Capture the cell that displays the provided text and extract its (X, Y) central coordinate. 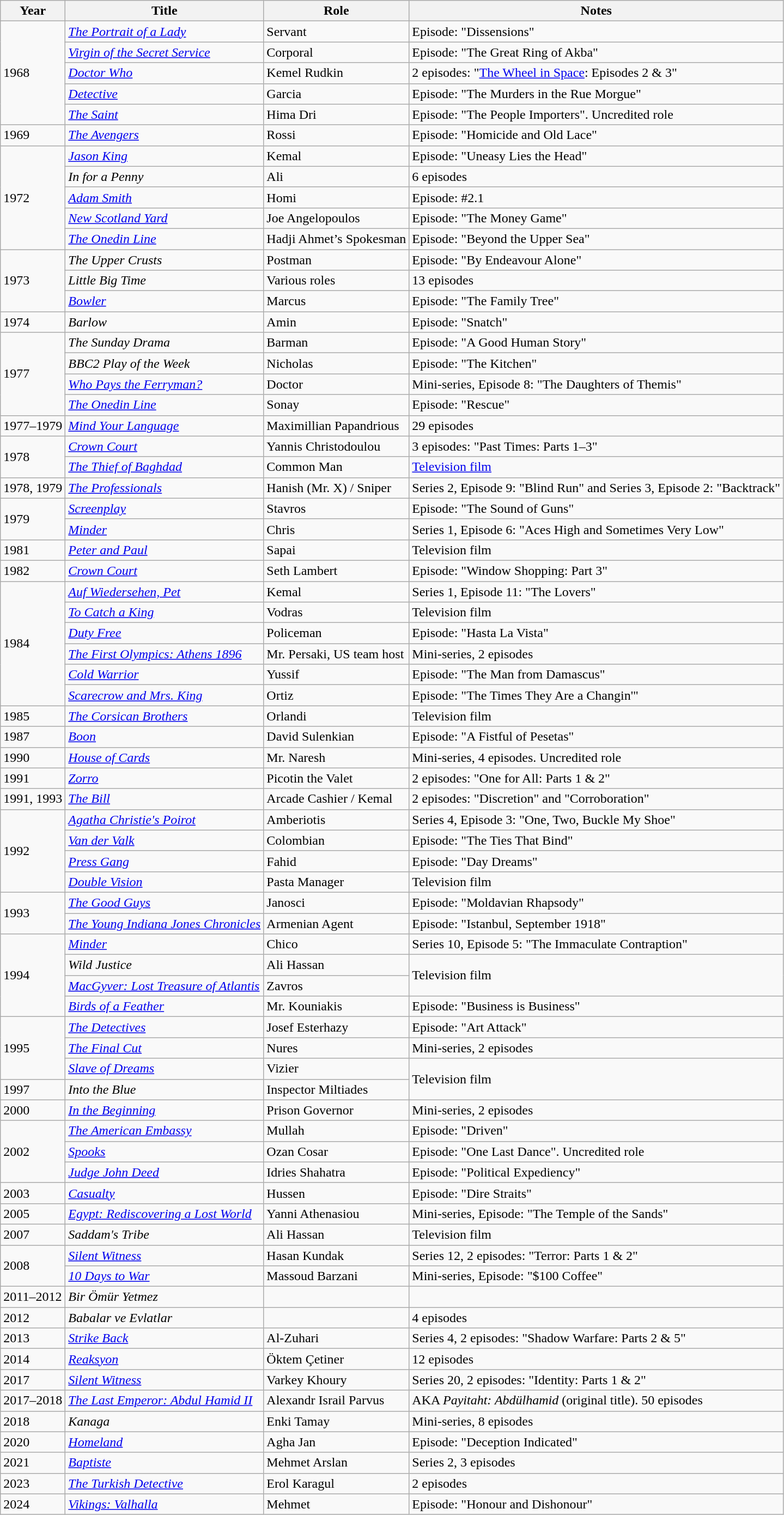
2011–2012 (33, 1297)
The Detectives (165, 1027)
Chico (337, 944)
Episode: #2.1 (596, 197)
Episode: "The Sound of Guns" (596, 508)
2007 (33, 1234)
Episode: "Deception Indicated" (596, 1442)
Scarecrow and Mrs. King (165, 695)
Nicholas (337, 363)
2017–2018 (33, 1401)
Ozan Cosar (337, 1152)
Stavros (337, 508)
The Last Emperor: Abdul Hamid II (165, 1401)
1984 (33, 643)
Mini-series, Episode 8: "The Daughters of Themis" (596, 384)
Amin (337, 322)
Prison Governor (337, 1110)
Mullah (337, 1131)
2 episodes: "The Wheel in Space: Episodes 2 & 3" (596, 73)
Nures (337, 1048)
Year (33, 11)
Erol Karagul (337, 1483)
Saddam's Tribe (165, 1234)
Virgin of the Secret Service (165, 52)
Episode: "The Man from Damascus" (596, 675)
Cold Warrior (165, 675)
1997 (33, 1089)
Mini-series, Episode: "The Temple of the Sands" (596, 1214)
Little Big Time (165, 281)
Seth Lambert (337, 571)
Chris (337, 529)
6 episodes (596, 177)
1978 (33, 457)
Adam Smith (165, 197)
Massoud Barzani (337, 1276)
Barlow (165, 322)
The Portrait of a Lady (165, 32)
Joe Angelopoulos (337, 218)
Series 4, Episode 3: "One, Two, Buckle My Shoe" (596, 820)
Into the Blue (165, 1089)
Wild Justice (165, 965)
Episode: "A Good Human Story" (596, 343)
Mini-series, 4 episodes. Uncredited role (596, 758)
Hanish (Mr. X) / Sniper (337, 488)
Homi (337, 197)
29 episodes (596, 426)
Barman (337, 343)
Agha Jan (337, 1442)
Mehmet Arslan (337, 1463)
Egypt: Rediscovering a Lost World (165, 1214)
Mr. Naresh (337, 758)
Episode: "Day Dreams" (596, 861)
Zavros (337, 986)
Episode: "Rescue" (596, 405)
Screenplay (165, 508)
Josef Esterhazy (337, 1027)
To Catch a King (165, 613)
1969 (33, 135)
The Final Cut (165, 1048)
Episode: "Honour and Dishonour" (596, 1504)
1987 (33, 737)
Doctor (337, 384)
2023 (33, 1483)
Series 4, 2 episodes: "Shadow Warfare: Parts 2 & 5" (596, 1338)
Mini-series, 8 episodes (596, 1421)
1992 (33, 851)
BBC2 Play of the Week (165, 363)
Double Vision (165, 882)
Varkey Khoury (337, 1380)
Van der Valk (165, 840)
Babalar ve Evlatlar (165, 1318)
Episode: "Political Expediency" (596, 1172)
Episode: "The People Importers". Uncredited role (596, 114)
The Professionals (165, 488)
Baptiste (165, 1463)
Hasan Kundak (337, 1255)
The Avengers (165, 135)
Armenian Agent (337, 924)
House of Cards (165, 758)
Marcus (337, 301)
The Corsican Brothers (165, 716)
Mr. Kouniakis (337, 1007)
3 episodes: "Past Times: Parts 1–3" (596, 446)
1991, 1993 (33, 799)
Casualty (165, 1193)
1977 (33, 374)
Idries Shahatra (337, 1172)
Auf Wiedersehen, Pet (165, 591)
Homeland (165, 1442)
Duty Free (165, 633)
Episode: "The Great Ring of Akba" (596, 52)
Sonay (337, 405)
The Bill (165, 799)
Orlandi (337, 716)
Yanni Athenasiou (337, 1214)
2008 (33, 1265)
Episode: "Dire Straits" (596, 1193)
1993 (33, 913)
Fahid (337, 861)
2012 (33, 1318)
2017 (33, 1380)
2002 (33, 1152)
Janosci (337, 902)
2020 (33, 1442)
Bir Ömür Yetmez (165, 1297)
Postman (337, 260)
MacGyver: Lost Treasure of Atlantis (165, 986)
4 episodes (596, 1318)
1994 (33, 975)
Bowler (165, 301)
Policeman (337, 633)
Series 2, 3 episodes (596, 1463)
Series 20, 2 episodes: "Identity: Parts 1 & 2" (596, 1380)
Judge John Deed (165, 1172)
Episode: "Uneasy Lies the Head" (596, 156)
Series 12, 2 episodes: "Terror: Parts 1 & 2" (596, 1255)
Amberiotis (337, 820)
Series 1, Episode 11: "The Lovers" (596, 591)
Birds of a Feather (165, 1007)
1974 (33, 322)
Episode: "Driven" (596, 1131)
New Scotland Yard (165, 218)
Episode: "The Kitchen" (596, 363)
2018 (33, 1421)
1977–1979 (33, 426)
1990 (33, 758)
The Upper Crusts (165, 260)
Colombian (337, 840)
Spooks (165, 1152)
1981 (33, 550)
Kanaga (165, 1421)
Inspector Miltiades (337, 1089)
Episode: "Art Attack" (596, 1027)
Sapai (337, 550)
Ali (337, 177)
Doctor Who (165, 73)
Episode: "By Endeavour Alone" (596, 260)
2014 (33, 1359)
Corporal (337, 52)
Detective (165, 94)
The American Embassy (165, 1131)
Peter and Paul (165, 550)
Episode: "Beyond the Upper Sea" (596, 239)
1995 (33, 1048)
Yannis Christodoulou (337, 446)
AKA Payitaht: Abdülhamid (original title). 50 episodes (596, 1401)
Zorro (165, 778)
Yussif (337, 675)
Jason King (165, 156)
2021 (33, 1463)
Al-Zuhari (337, 1338)
Hadji Ahmet’s Spokesman (337, 239)
Enki Tamay (337, 1421)
The Young Indiana Jones Chronicles (165, 924)
Role (337, 11)
Episode: "The Murders in the Rue Morgue" (596, 94)
Episode: "Dissensions" (596, 32)
Episode: "Hasta La Vista" (596, 633)
Episode: "One Last Dance". Uncredited role (596, 1152)
Vizier (337, 1069)
Series 1, Episode 6: "Aces High and Sometimes Very Low" (596, 529)
Episode: "Istanbul, September 1918" (596, 924)
Episode: "Moldavian Rhapsody" (596, 902)
Title (165, 11)
Kemel Rudkin (337, 73)
In for a Penny (165, 177)
Episode: "Window Shopping: Part 3" (596, 571)
2013 (33, 1338)
1979 (33, 519)
Episode: "The Money Game" (596, 218)
1982 (33, 571)
Maximillian Papandrious (337, 426)
Notes (596, 11)
The First Olympics: Athens 1896 (165, 654)
1968 (33, 73)
1985 (33, 716)
Strike Back (165, 1338)
1991 (33, 778)
Mini-series, Episode: "$100 Coffee" (596, 1276)
Hussen (337, 1193)
Episode: "Homicide and Old Lace" (596, 135)
Episode: "A Fistful of Pesetas" (596, 737)
Reaksyon (165, 1359)
Vikings: Valhalla (165, 1504)
Rossi (337, 135)
12 episodes (596, 1359)
Servant (337, 32)
The Thief of Baghdad (165, 467)
Mehmet (337, 1504)
Ortiz (337, 695)
10 Days to War (165, 1276)
Pasta Manager (337, 882)
The Saint (165, 114)
David Sulenkian (337, 737)
Garcia (337, 94)
Episode: "The Times They Are a Changin'" (596, 695)
Press Gang (165, 861)
The Sunday Drama (165, 343)
Common Man (337, 467)
Vodras (337, 613)
Series 10, Episode 5: "The Immaculate Contraption" (596, 944)
Series 2, Episode 9: "Blind Run" and Series 3, Episode 2: "Backtrack" (596, 488)
Various roles (337, 281)
2005 (33, 1214)
Boon (165, 737)
Öktem Çetiner (337, 1359)
2003 (33, 1193)
Episode: "Snatch" (596, 322)
The Good Guys (165, 902)
Episode: "The Family Tree" (596, 301)
The Turkish Detective (165, 1483)
2 episodes (596, 1483)
Picotin the Valet (337, 778)
1978, 1979 (33, 488)
1973 (33, 281)
Slave of Dreams (165, 1069)
Episode: "The Ties That Bind" (596, 840)
Who Pays the Ferryman? (165, 384)
Alexandr Israil Parvus (337, 1401)
2024 (33, 1504)
Arcade Cashier / Kemal (337, 799)
2 episodes: "One for All: Parts 1 & 2" (596, 778)
13 episodes (596, 281)
2 episodes: "Discretion" and "Corroboration" (596, 799)
Hima Dri (337, 114)
1972 (33, 197)
Mind Your Language (165, 426)
2000 (33, 1110)
Mr. Persaki, US team host (337, 654)
Episode: "Business is Business" (596, 1007)
Agatha Christie's Poirot (165, 820)
In the Beginning (165, 1110)
